Scan for the cell matching the given text and deliver its (x, y) coordinate at center. 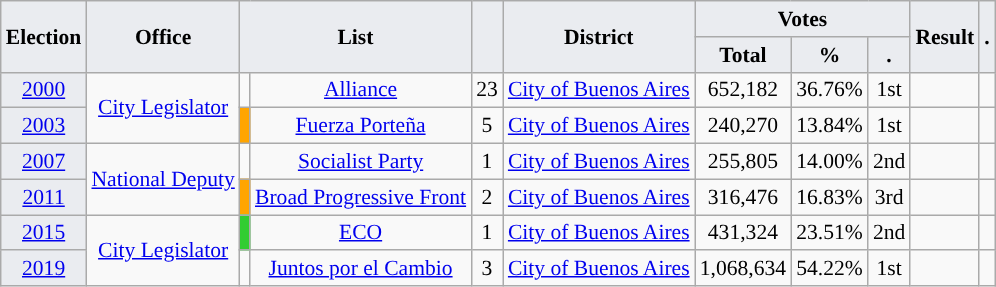
2000 (44, 90)
16.83% (830, 197)
3 (487, 269)
Socialist Party (360, 162)
Alliance (360, 90)
240,270 (743, 126)
13.84% (830, 126)
2003 (44, 126)
List (356, 36)
Votes (803, 19)
652,182 (743, 90)
36.76% (830, 90)
Election (44, 36)
Juntos por el Cambio (360, 269)
23.51% (830, 233)
2015 (44, 233)
Result (944, 36)
ECO (360, 233)
Fuerza Porteña (360, 126)
2011 (44, 197)
2007 (44, 162)
% (830, 55)
255,805 (743, 162)
Broad Progressive Front (360, 197)
2019 (44, 269)
316,476 (743, 197)
14.00% (830, 162)
Office (162, 36)
54.22% (830, 269)
National Deputy (162, 180)
3rd (890, 197)
5 (487, 126)
431,324 (743, 233)
2 (487, 197)
23 (487, 90)
1,068,634 (743, 269)
Total (743, 55)
District (599, 36)
